Extract the [x, y] coordinate from the center of the cell holding the provided text.  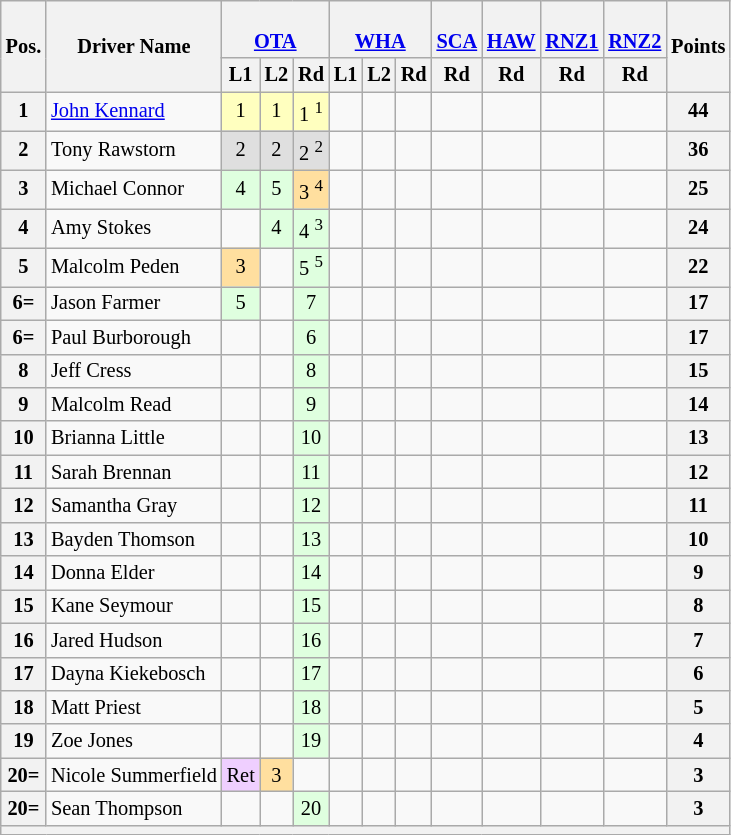
5 5 [311, 266]
Jason Farmer [134, 303]
RNZ2 [634, 29]
Tony Rawstorn [134, 150]
Paul Burborough [134, 337]
Dayna Kiekebosch [134, 674]
Brianna Little [134, 438]
Sean Thompson [134, 808]
Zoe Jones [134, 741]
Jared Hudson [134, 640]
25 [698, 190]
OTA [276, 29]
Michael Connor [134, 190]
Malcolm Read [134, 404]
Points [698, 46]
Jeff Cress [134, 371]
22 [698, 266]
2 2 [311, 150]
WHA [380, 29]
20 [311, 808]
Pos. [24, 46]
Malcolm Peden [134, 266]
Donna Elder [134, 573]
Sarah Brennan [134, 472]
Matt Priest [134, 707]
4 3 [311, 228]
Amy Stokes [134, 228]
SCA [457, 29]
RNZ1 [572, 29]
HAW [511, 29]
Driver Name [134, 46]
Kane Seymour [134, 606]
Samantha Gray [134, 505]
Ret [241, 775]
44 [698, 112]
36 [698, 150]
John Kennard [134, 112]
Nicole Summerfield [134, 775]
24 [698, 228]
Bayden Thomson [134, 539]
1 1 [311, 112]
3 4 [311, 190]
